Locate the cell with the specified text and output its [X, Y] center coordinate. 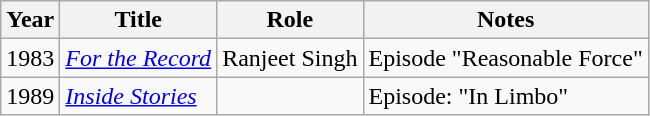
Ranjeet Singh [290, 58]
Role [290, 20]
Episode: "In Limbo" [506, 96]
Year [30, 20]
Episode "Reasonable Force" [506, 58]
Inside Stories [138, 96]
For the Record [138, 58]
1983 [30, 58]
Title [138, 20]
1989 [30, 96]
Notes [506, 20]
